For the text-containing cell, return its midpoint in (x, y) coordinate format. 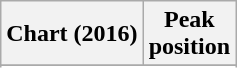
Chart (2016) (72, 34)
Peakposition (189, 34)
